Capture the cell that displays the provided text and extract its [x, y] central coordinate. 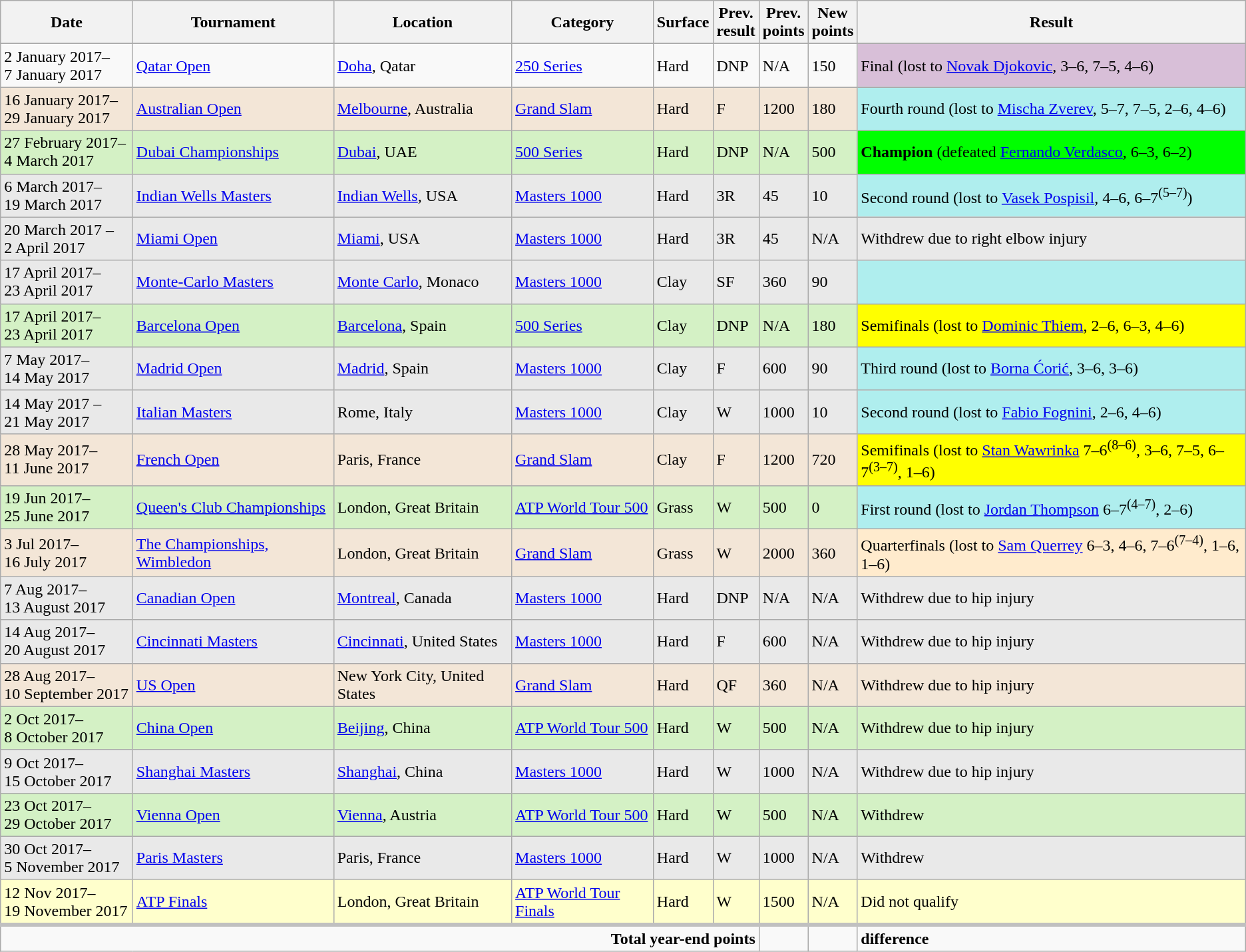
Melbourne, Australia [422, 109]
French Open [233, 459]
Newpoints [833, 23]
Monte Carlo, Monaco [422, 282]
Qatar Open [233, 65]
Miami Open [233, 238]
20 March 2017 –2 April 2017 [67, 238]
Barcelona, Spain [422, 325]
3 Jul 2017–16 July 2017 [67, 553]
Third round (lost to Borna Ćorić, 3–6, 3–6) [1052, 369]
720 [833, 459]
Prev.points [783, 23]
Doha, Qatar [422, 65]
Canadian Open [233, 598]
30 Oct 2017–5 November 2017 [67, 857]
Champion (defeated Fernando Verdasco, 6–3, 6–2) [1052, 152]
27 February 2017– 4 March 2017 [67, 152]
14 Aug 2017–20 August 2017 [67, 642]
Shanghai, China [422, 771]
Tournament [233, 23]
250 Series [583, 65]
SF [736, 282]
150 [833, 65]
Result [1052, 23]
Vienna Open [233, 815]
QF [736, 684]
Miami, USA [422, 238]
0 [833, 507]
Quarterfinals (lost to Sam Querrey 6–3, 4–6, 7–6(7–4), 1–6, 1–6) [1052, 553]
Indian Wells, USA [422, 196]
1500 [783, 901]
23 Oct 2017–29 October 2017 [67, 815]
Beijing, China [422, 728]
US Open [233, 684]
Vienna, Austria [422, 815]
Madrid Open [233, 369]
Fourth round (lost to Mischa Zverev, 5–7, 7–5, 2–6, 4–6) [1052, 109]
New York City, United States [422, 684]
Shanghai Masters [233, 771]
Monte-Carlo Masters [233, 282]
Category [583, 23]
difference [1052, 938]
28 Aug 2017–10 September 2017 [67, 684]
16 January 2017–29 January 2017 [67, 109]
Cincinnati, United States [422, 642]
Date [67, 23]
Cincinnati Masters [233, 642]
Total year-end points [380, 938]
Semifinals (lost to Dominic Thiem, 2–6, 6–3, 4–6) [1052, 325]
Barcelona Open [233, 325]
6 March 2017–19 March 2017 [67, 196]
Second round (lost to Fabio Fognini, 2–6, 4–6) [1052, 411]
ATP Finals [233, 901]
Dubai Championships [233, 152]
7 Aug 2017–13 August 2017 [67, 598]
Second round (lost to Vasek Pospisil, 4–6, 6–7(5–7)) [1052, 196]
Final (lost to Novak Djokovic, 3–6, 7–5, 4–6) [1052, 65]
Did not qualify [1052, 901]
Madrid, Spain [422, 369]
2 January 2017–7 January 2017 [67, 65]
Rome, Italy [422, 411]
Prev.result [736, 23]
Italian Masters [233, 411]
Queen's Club Championships [233, 507]
China Open [233, 728]
Dubai, UAE [422, 152]
ATP World Tour Finals [583, 901]
9 Oct 2017–15 October 2017 [67, 771]
19 Jun 2017–25 June 2017 [67, 507]
2 Oct 2017–8 October 2017 [67, 728]
Australian Open [233, 109]
Indian Wells Masters [233, 196]
Semifinals (lost to Stan Wawrinka 7–6(8–6), 3–6, 7–5, 6–7(3–7), 1–6) [1052, 459]
14 May 2017 –21 May 2017 [67, 411]
7 May 2017–14 May 2017 [67, 369]
Montreal, Canada [422, 598]
First round (lost to Jordan Thompson 6–7(4–7), 2–6) [1052, 507]
Withdrew due to right elbow injury [1052, 238]
Paris Masters [233, 857]
28 May 2017–11 June 2017 [67, 459]
Surface [683, 23]
The Championships, Wimbledon [233, 553]
12 Nov 2017–19 November 2017 [67, 901]
Location [422, 23]
2000 [783, 553]
